Locate the cell with the specified text and output its (x, y) center coordinate. 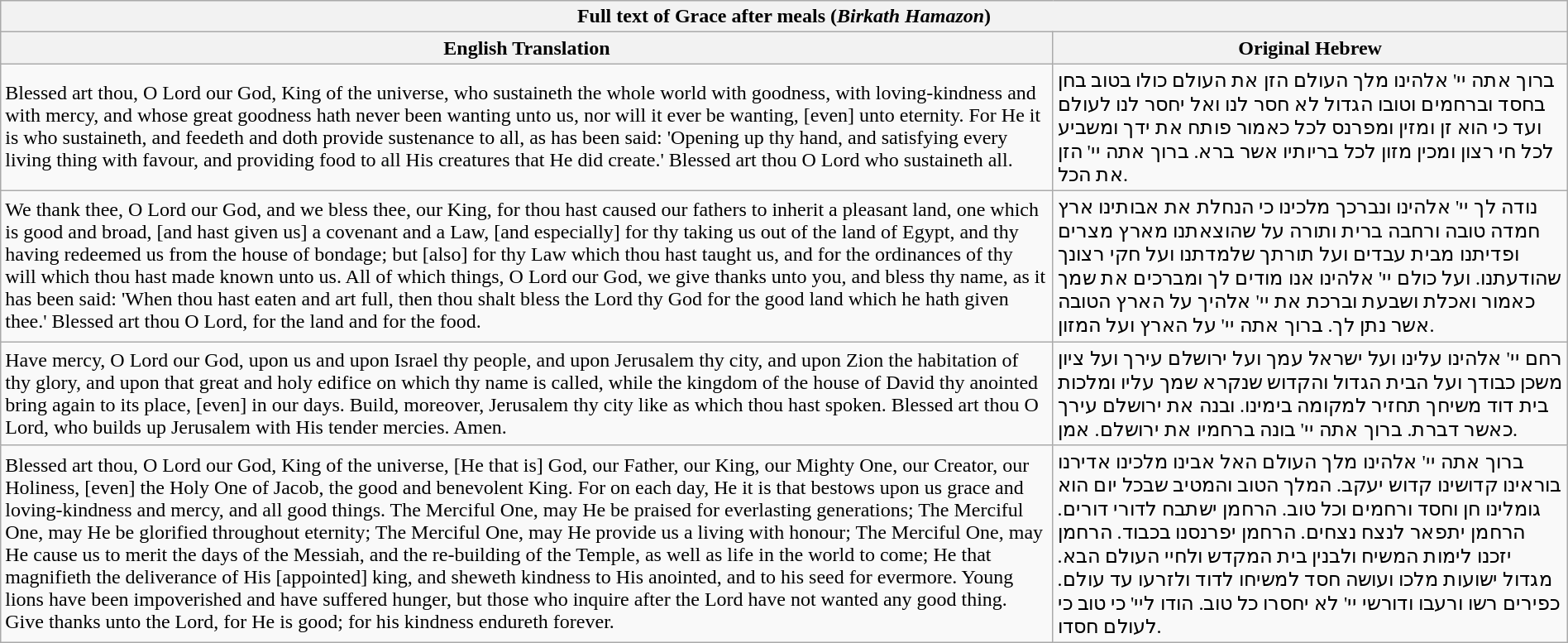
Full text of Grace after meals (Birkath Hamazon) (784, 17)
English Translation (527, 48)
Original Hebrew (1310, 48)
